Identify which cell holds the provided text, then report its [X, Y] central coordinate. 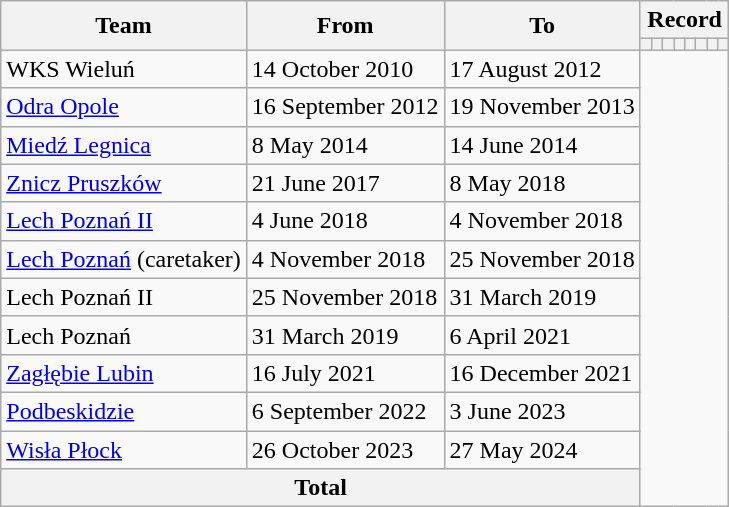
19 November 2013 [542, 107]
Podbeskidzie [124, 411]
16 September 2012 [345, 107]
To [542, 26]
27 May 2024 [542, 449]
Wisła Płock [124, 449]
Lech Poznań [124, 335]
6 September 2022 [345, 411]
From [345, 26]
8 May 2014 [345, 145]
Miedź Legnica [124, 145]
21 June 2017 [345, 183]
14 June 2014 [542, 145]
8 May 2018 [542, 183]
Record [684, 20]
Znicz Pruszków [124, 183]
14 October 2010 [345, 69]
16 December 2021 [542, 373]
6 April 2021 [542, 335]
Zagłębie Lubin [124, 373]
Total [321, 488]
26 October 2023 [345, 449]
17 August 2012 [542, 69]
Team [124, 26]
Lech Poznań (caretaker) [124, 259]
4 June 2018 [345, 221]
WKS Wieluń [124, 69]
3 June 2023 [542, 411]
Odra Opole [124, 107]
16 July 2021 [345, 373]
